From the cell containing the given text, extract its center point as [x, y] coordinate. 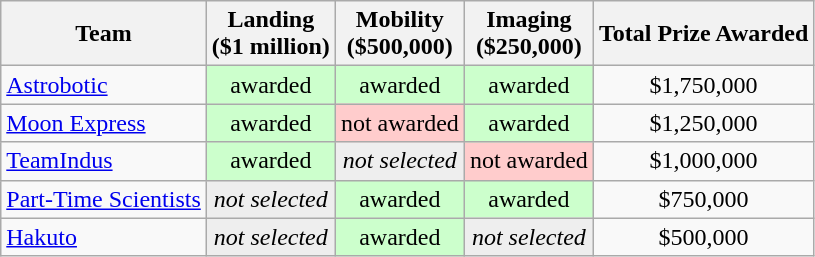
Imaging($250,000) [528, 34]
TeamIndus [104, 161]
$500,000 [703, 237]
Moon Express [104, 123]
Landing($1 million) [270, 34]
Team [104, 34]
Astrobotic [104, 85]
$1,750,000 [703, 85]
Part-Time Scientists [104, 199]
$1,000,000 [703, 161]
$750,000 [703, 199]
$1,250,000 [703, 123]
Mobility($500,000) [400, 34]
Total Prize Awarded [703, 34]
Hakuto [104, 237]
